Scan for the cell matching the given text and deliver its (x, y) coordinate at center. 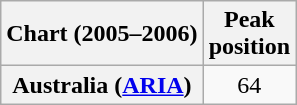
64 (249, 85)
Chart (2005–2006) (102, 34)
Peakposition (249, 34)
Australia (ARIA) (102, 85)
